Find where the given text appears and provide that cell's center as [x, y] coordinate. 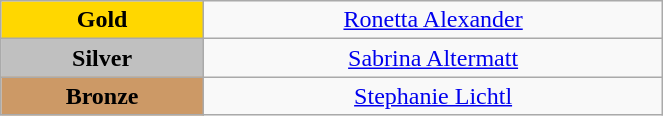
Stephanie Lichtl [432, 96]
Bronze [102, 96]
Gold [102, 20]
Ronetta Alexander [432, 20]
Sabrina Altermatt [432, 58]
Silver [102, 58]
